Capture the cell that displays the provided text and extract its [X, Y] central coordinate. 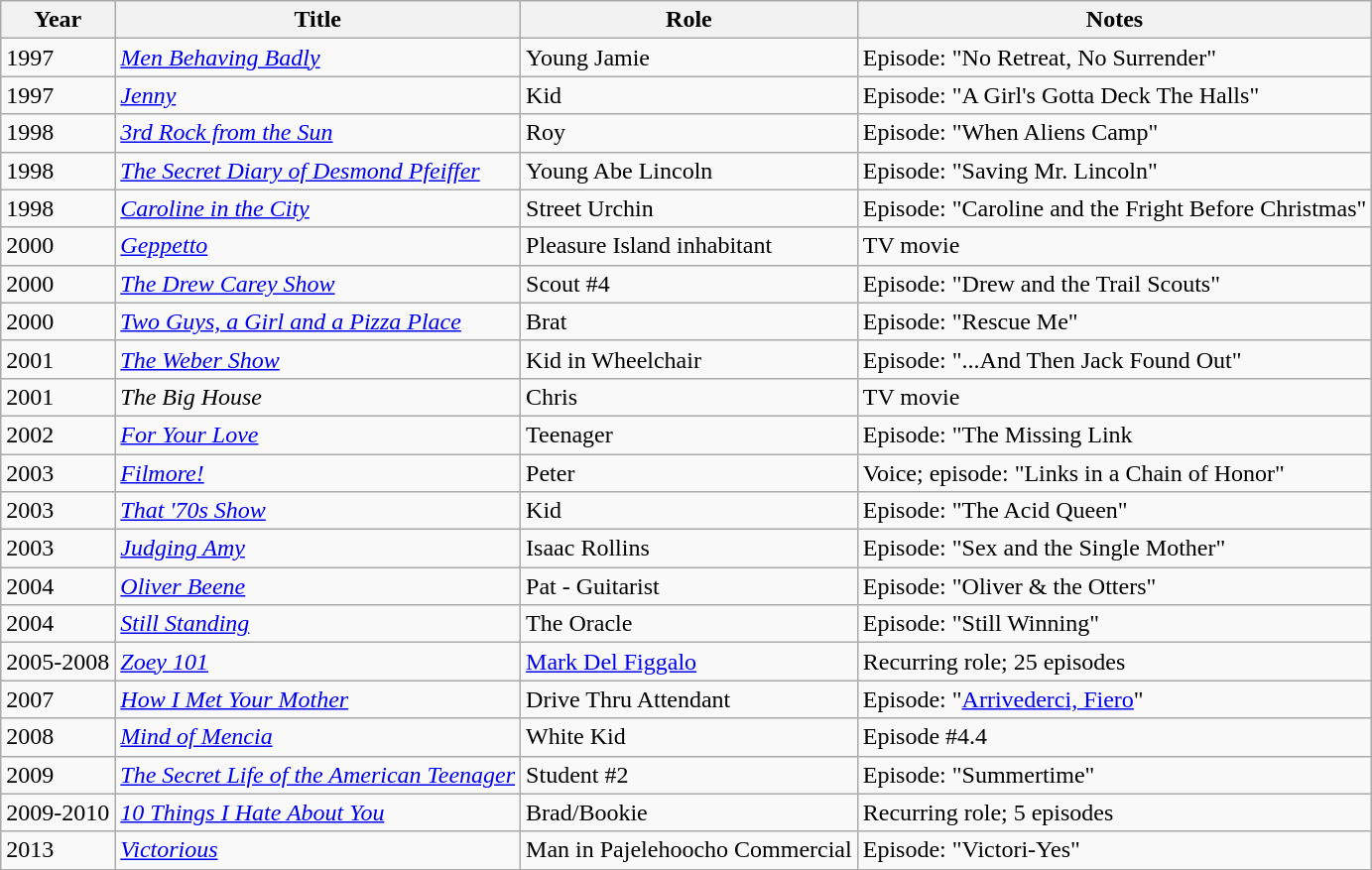
Episode: "Rescue Me" [1115, 321]
3rd Rock from the Sun [317, 133]
Episode: "Oliver & the Otters" [1115, 586]
Jenny [317, 95]
Teenager [689, 435]
Episode: "The Missing Link [1115, 435]
Episode: "No Retreat, No Surrender" [1115, 58]
Episode: "Drew and the Trail Scouts" [1115, 284]
Oliver Beene [317, 586]
Filmore! [317, 473]
The Secret Diary of Desmond Pfeiffer [317, 171]
Pleasure Island inhabitant [689, 246]
Chris [689, 397]
Victorious [317, 850]
Street Urchin [689, 208]
Geppetto [317, 246]
Peter [689, 473]
Recurring role; 25 episodes [1115, 662]
2008 [58, 737]
For Your Love [317, 435]
2013 [58, 850]
Voice; episode: "Links in a Chain of Honor" [1115, 473]
Zoey 101 [317, 662]
Caroline in the City [317, 208]
2009-2010 [58, 812]
Episode: "...And Then Jack Found Out" [1115, 359]
Pat - Guitarist [689, 586]
Episode: "Victori-Yes" [1115, 850]
Drive Thru Attendant [689, 699]
Brad/Bookie [689, 812]
Still Standing [317, 624]
Episode: "The Acid Queen" [1115, 511]
Scout #4 [689, 284]
10 Things I Hate About You [317, 812]
The Secret Life of the American Teenager [317, 775]
Year [58, 20]
The Drew Carey Show [317, 284]
Young Abe Lincoln [689, 171]
2007 [58, 699]
The Weber Show [317, 359]
Episode: "Summertime" [1115, 775]
White Kid [689, 737]
The Oracle [689, 624]
Episode: "Still Winning" [1115, 624]
2005-2008 [58, 662]
Title [317, 20]
Two Guys, a Girl and a Pizza Place [317, 321]
Judging Amy [317, 549]
Isaac Rollins [689, 549]
Man in Pajelehoocho Commercial [689, 850]
Notes [1115, 20]
Roy [689, 133]
Episode: "A Girl's Gotta Deck The Halls" [1115, 95]
Episode: "Saving Mr. Lincoln" [1115, 171]
2009 [58, 775]
Young Jamie [689, 58]
Kid in Wheelchair [689, 359]
Role [689, 20]
Episode: "When Aliens Camp" [1115, 133]
Episode: "Sex and the Single Mother" [1115, 549]
Student #2 [689, 775]
Recurring role; 5 episodes [1115, 812]
Episode #4.4 [1115, 737]
Brat [689, 321]
Episode: "Caroline and the Fright Before Christmas" [1115, 208]
Men Behaving Badly [317, 58]
Mark Del Figgalo [689, 662]
2002 [58, 435]
The Big House [317, 397]
How I Met Your Mother [317, 699]
That '70s Show [317, 511]
Episode: "Arrivederci, Fiero" [1115, 699]
Mind of Mencia [317, 737]
